Provide the (x, y) coordinate of the cell's center where the given text is located.  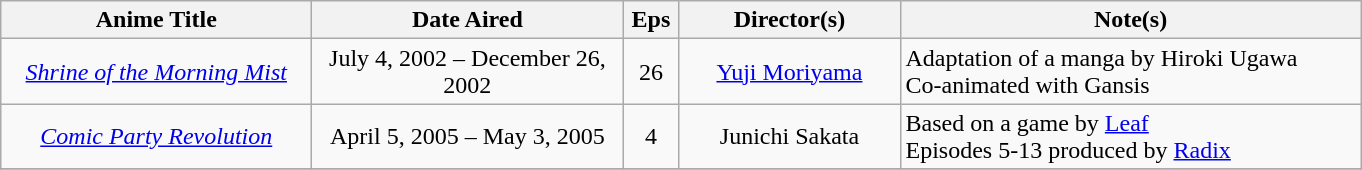
Note(s) (1130, 20)
26 (651, 72)
Based on a game by LeafEpisodes 5-13 produced by Radix (1130, 136)
Yuji Moriyama (790, 72)
Anime Title (156, 20)
4 (651, 136)
Junichi Sakata (790, 136)
Shrine of the Morning Mist (156, 72)
July 4, 2002 – December 26, 2002 (468, 72)
Adaptation of a manga by Hiroki UgawaCo-animated with Gansis (1130, 72)
Date Aired (468, 20)
Eps (651, 20)
April 5, 2005 – May 3, 2005 (468, 136)
Comic Party Revolution (156, 136)
Director(s) (790, 20)
